Capture the cell that displays the provided text and extract its [x, y] central coordinate. 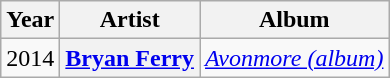
Album [294, 20]
Avonmore (album) [294, 58]
2014 [30, 58]
Artist [130, 20]
Year [30, 20]
Bryan Ferry [130, 58]
